Provide the [x, y] coordinate of the cell's center where the given text is located.  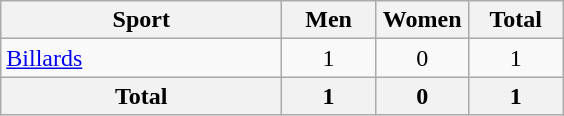
Women [422, 20]
Sport [142, 20]
Billards [142, 58]
Men [329, 20]
